For the text-containing cell, return its midpoint in [X, Y] coordinate format. 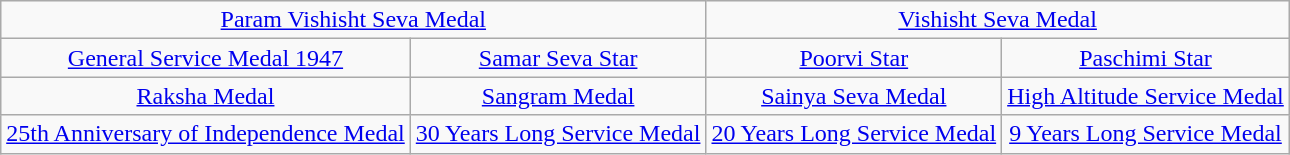
Param Vishisht Seva Medal [354, 20]
Sangram Medal [558, 96]
Poorvi Star [854, 58]
25th Anniversary of Independence Medal [206, 134]
Samar Seva Star [558, 58]
High Altitude Service Medal [1146, 96]
General Service Medal 1947 [206, 58]
Paschimi Star [1146, 58]
Sainya Seva Medal [854, 96]
20 Years Long Service Medal [854, 134]
Raksha Medal [206, 96]
30 Years Long Service Medal [558, 134]
Vishisht Seva Medal [998, 20]
9 Years Long Service Medal [1146, 134]
